Extract the (x, y) coordinate from the center of the cell holding the provided text.  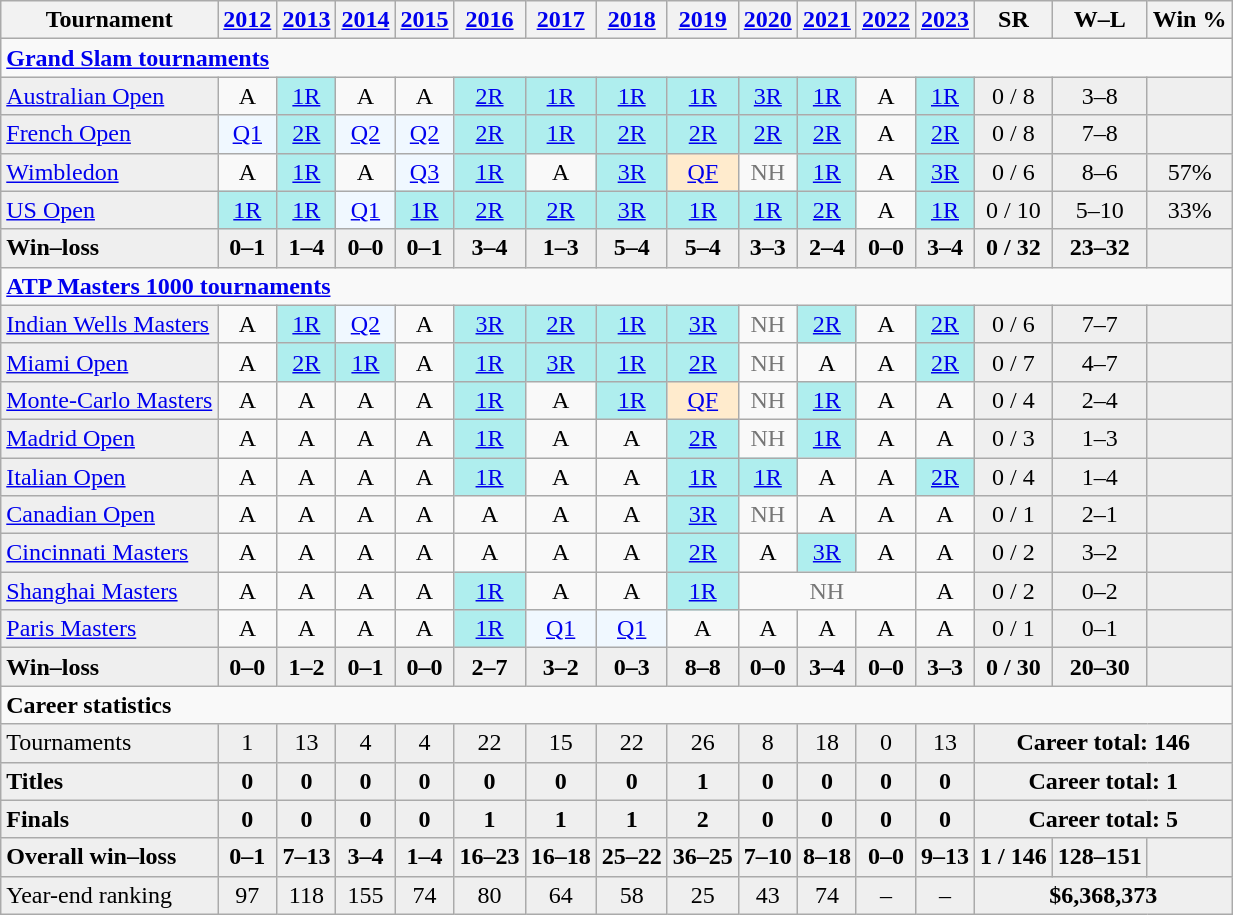
2017 (560, 20)
8 (768, 743)
26 (702, 743)
3–8 (1100, 96)
23–32 (1100, 248)
2015 (424, 20)
1 / 146 (1014, 857)
0 / 3 (1014, 438)
2019 (702, 20)
Finals (110, 819)
2021 (826, 20)
16–23 (490, 857)
118 (306, 895)
Q3 (424, 172)
2013 (306, 20)
Cincinnati Masters (110, 553)
Miami Open (110, 362)
97 (248, 895)
43 (768, 895)
64 (560, 895)
0 / 32 (1014, 248)
155 (366, 895)
15 (560, 743)
Italian Open (110, 477)
1–2 (306, 667)
8–8 (702, 667)
Overall win–loss (110, 857)
2–1 (1100, 515)
9–13 (944, 857)
Shanghai Masters (110, 591)
2014 (366, 20)
$6,368,373 (1104, 895)
25 (702, 895)
Madrid Open (110, 438)
French Open (110, 134)
Tournaments (110, 743)
4–7 (1100, 362)
Paris Masters (110, 629)
2012 (248, 20)
7–8 (1100, 134)
SR (1014, 20)
7–10 (768, 857)
0 / 7 (1014, 362)
20–30 (1100, 667)
2023 (944, 20)
ATP Masters 1000 tournaments (616, 286)
0–2 (1100, 591)
2018 (632, 20)
2–7 (490, 667)
Win % (1190, 20)
Australian Open (110, 96)
8–6 (1100, 172)
128–151 (1100, 857)
W–L (1100, 20)
58 (632, 895)
Titles (110, 781)
Career total: 5 (1104, 819)
0 / 30 (1014, 667)
Year-end ranking (110, 895)
0–3 (632, 667)
Career statistics (616, 705)
80 (490, 895)
US Open (110, 210)
7–7 (1100, 324)
5–10 (1100, 210)
8–18 (826, 857)
36–25 (702, 857)
Indian Wells Masters (110, 324)
2020 (768, 20)
Tournament (110, 20)
2016 (490, 20)
18 (826, 743)
33% (1190, 210)
7–13 (306, 857)
Monte-Carlo Masters (110, 400)
2022 (886, 20)
0 / 10 (1014, 210)
16–18 (560, 857)
Wimbledon (110, 172)
Grand Slam tournaments (616, 58)
Career total: 146 (1104, 743)
2 (702, 819)
Canadian Open (110, 515)
Career total: 1 (1104, 781)
25–22 (632, 857)
57% (1190, 172)
